For the text-containing cell, return its midpoint in [x, y] coordinate format. 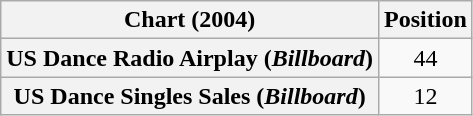
Position [426, 20]
44 [426, 58]
US Dance Radio Airplay (Billboard) [190, 58]
Chart (2004) [190, 20]
US Dance Singles Sales (Billboard) [190, 96]
12 [426, 96]
